Locate the cell with the specified text and output its [X, Y] center coordinate. 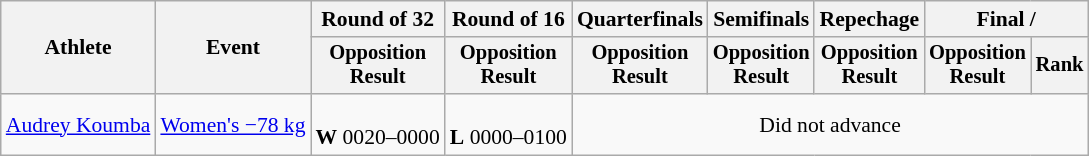
Did not advance [830, 124]
Women's −78 kg [232, 124]
Final / [1006, 19]
Semifinals [762, 19]
L 0000–0100 [508, 124]
W 0020–0000 [378, 124]
Audrey Koumba [78, 124]
Event [232, 48]
Repechage [869, 19]
Rank [1060, 66]
Quarterfinals [640, 19]
Round of 32 [378, 19]
Round of 16 [508, 19]
Athlete [78, 48]
